Search for the cell housing the specified text and yield its [X, Y] center coordinate. 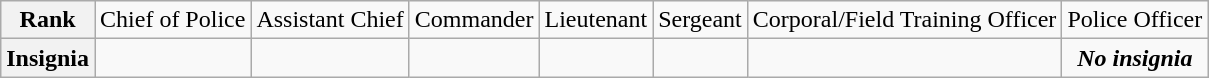
Lieutenant [596, 20]
Sergeant [700, 20]
Commander [474, 20]
Corporal/Field Training Officer [904, 20]
Insignia [48, 58]
Police Officer [1135, 20]
Chief of Police [173, 20]
No insignia [1135, 58]
Assistant Chief [330, 20]
Rank [48, 20]
